Return (X, Y) of the center of cell containing provided text 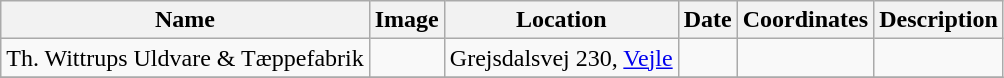
Grejsdalsvej 230, Vejle (561, 58)
Description (939, 20)
Name (185, 20)
Date (708, 20)
Image (406, 20)
Location (561, 20)
Th. Wittrups Uldvare & Tæppefabrik (185, 58)
Coordinates (805, 20)
